Detect which cell encompasses the target text, then output its (x, y) center coordinate. 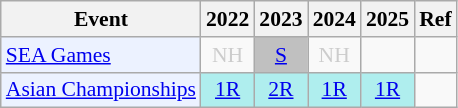
2023 (280, 19)
2022 (228, 19)
2025 (388, 19)
2R (280, 90)
SEA Games (101, 55)
S (280, 55)
Asian Championships (101, 90)
Event (101, 19)
Ref (435, 19)
2024 (334, 19)
